Find where the given text appears and provide that cell's center as [x, y] coordinate. 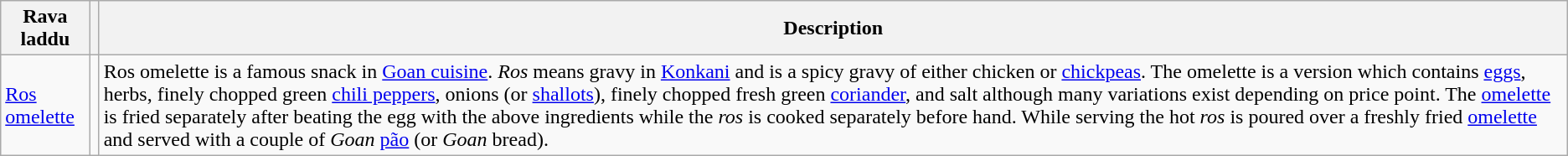
Ros omelette [45, 106]
Description [833, 29]
Rava laddu [45, 29]
